Locate the cell with the specified text and output its [x, y] center coordinate. 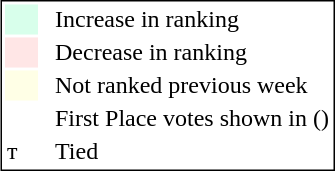
т [22, 151]
First Place votes shown in () [192, 119]
Tied [192, 151]
Not ranked previous week [192, 85]
Increase in ranking [192, 19]
Decrease in ranking [192, 53]
